Extract the [X, Y] coordinate from the center of the cell holding the provided text.  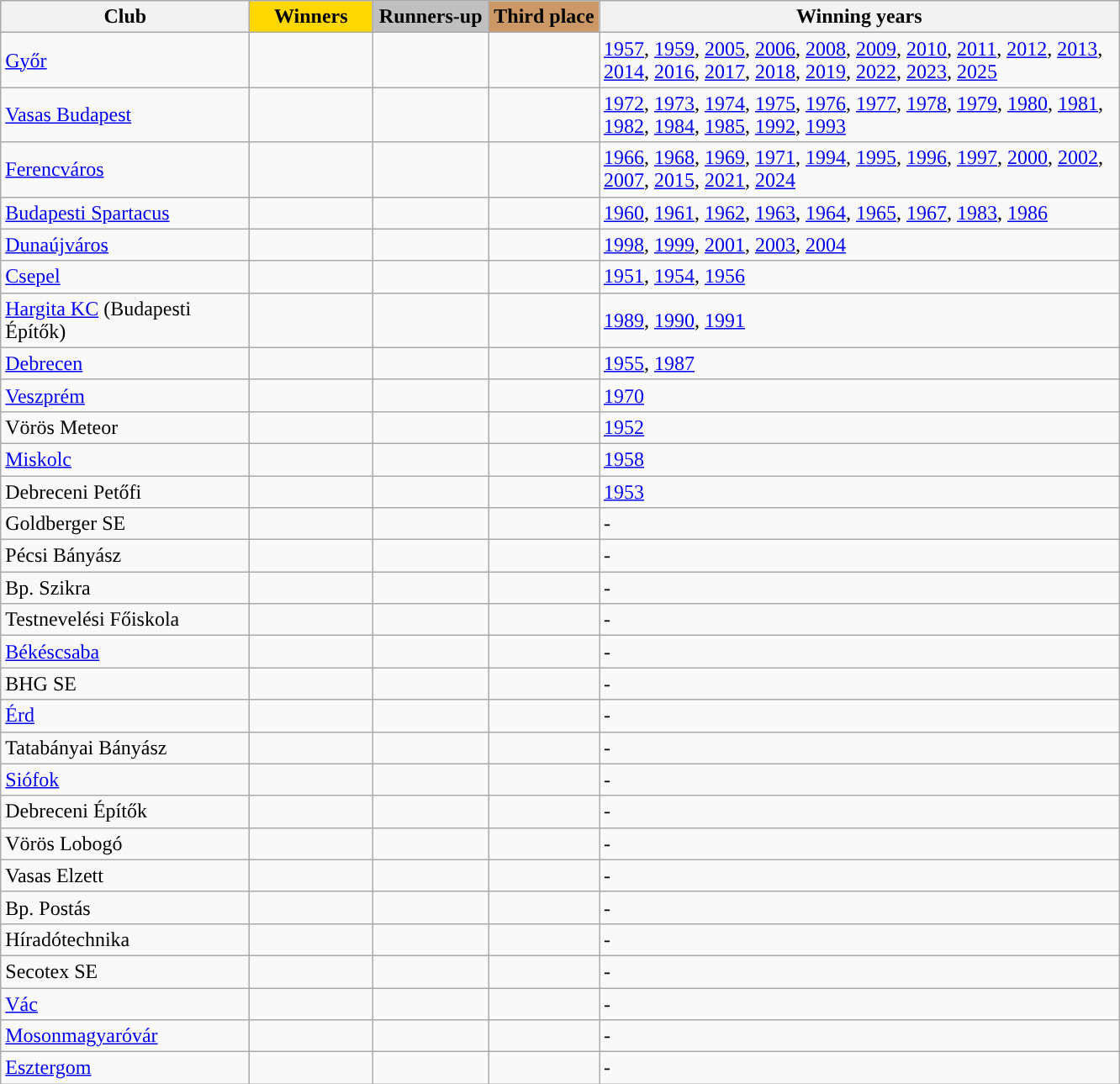
Veszprém [125, 395]
Mosonmagyaróvár [125, 1036]
Debrecen [125, 363]
Miskolc [125, 459]
Tatabányai Bányász [125, 748]
Vasas Budapest [125, 114]
1972, 1973, 1974, 1975, 1976, 1977, 1978, 1979, 1980, 1981, 1982, 1984, 1985, 1992, 1993 [859, 114]
Siófok [125, 780]
Vörös Lobogó [125, 843]
Békéscsaba [125, 652]
1952 [859, 427]
Vác [125, 1003]
1989, 1990, 1991 [859, 320]
BHG SE [125, 684]
Ferencváros [125, 170]
Goldberger SE [125, 524]
Érd [125, 716]
Club [125, 17]
Bp. Szikra [125, 588]
Vörös Meteor [125, 427]
Winning years [859, 17]
Esztergom [125, 1068]
Debreceni Petőfi [125, 492]
Budapesti Spartacus [125, 213]
Csepel [125, 277]
Winners [311, 17]
Third place [543, 17]
1966, 1968, 1969, 1971, 1994, 1995, 1996, 1997, 2000, 2002, 2007, 2015, 2021, 2024 [859, 170]
1951, 1954, 1956 [859, 277]
1958 [859, 459]
Secotex SE [125, 971]
Bp. Postás [125, 907]
Testnevelési Főiskola [125, 620]
1953 [859, 492]
1957, 1959, 2005, 2006, 2008, 2009, 2010, 2011, 2012, 2013, 2014, 2016, 2017, 2018, 2019, 2022, 2023, 2025 [859, 61]
Győr [125, 61]
1955, 1987 [859, 363]
Debreceni Építők [125, 812]
Runners-up [431, 17]
Pécsi Bányász [125, 556]
Dunaújváros [125, 245]
1970 [859, 395]
Híradótechnika [125, 939]
1960, 1961, 1962, 1963, 1964, 1965, 1967, 1983, 1986 [859, 213]
Vasas Elzett [125, 875]
1998, 1999, 2001, 2003, 2004 [859, 245]
Hargita KC (Budapesti Építők) [125, 320]
